From the cell containing the given text, extract its center point as (x, y) coordinate. 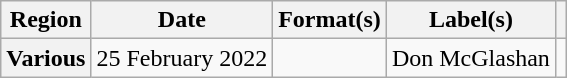
Format(s) (330, 20)
Don McGlashan (470, 58)
Various (46, 58)
25 February 2022 (182, 58)
Date (182, 20)
Label(s) (470, 20)
Region (46, 20)
